From the cell containing the given text, extract its center point as (x, y) coordinate. 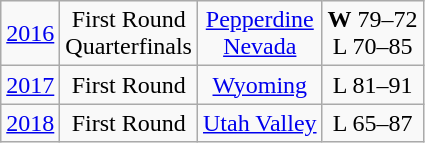
2017 (30, 85)
L 81–91 (372, 85)
Utah Valley (260, 123)
2016 (30, 34)
L 65–87 (372, 123)
PepperdineNevada (260, 34)
W 79–72L 70–85 (372, 34)
Wyoming (260, 85)
2018 (30, 123)
First RoundQuarterfinals (129, 34)
